Return (x, y) of the center of cell containing provided text 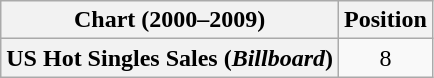
US Hot Singles Sales (Billboard) (170, 58)
Position (386, 20)
8 (386, 58)
Chart (2000–2009) (170, 20)
